Search for the cell housing the specified text and yield its [X, Y] center coordinate. 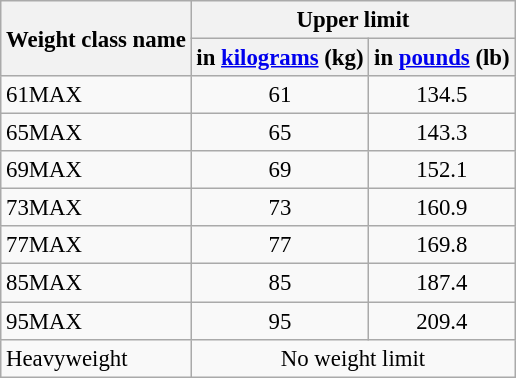
209.4 [442, 321]
in pounds (lb) [442, 58]
95MAX [96, 321]
95 [280, 321]
Heavyweight [96, 358]
Upper limit [353, 20]
152.1 [442, 170]
69MAX [96, 170]
77MAX [96, 245]
77 [280, 245]
143.3 [442, 133]
69 [280, 170]
Weight class name [96, 38]
in kilograms (kg) [280, 58]
73MAX [96, 208]
No weight limit [353, 358]
65MAX [96, 133]
187.4 [442, 283]
85 [280, 283]
73 [280, 208]
134.5 [442, 95]
61MAX [96, 95]
160.9 [442, 208]
65 [280, 133]
169.8 [442, 245]
61 [280, 95]
85MAX [96, 283]
